Search for the cell housing the specified text and yield its (x, y) center coordinate. 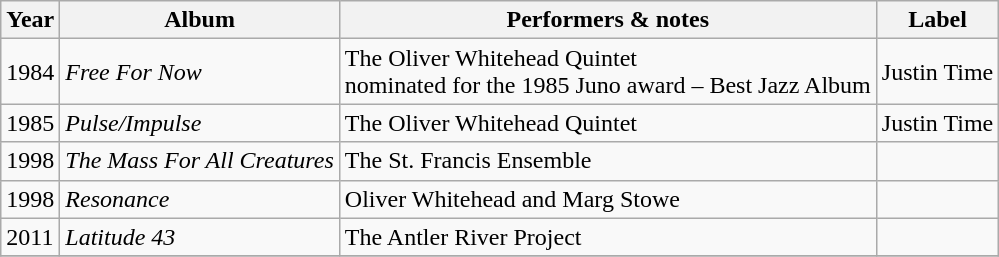
1984 (30, 72)
1985 (30, 123)
Latitude 43 (200, 237)
The Mass For All Creatures (200, 161)
Resonance (200, 199)
The St. Francis Ensemble (608, 161)
Pulse/Impulse (200, 123)
The Oliver Whitehead Quintetnominated for the 1985 Juno award – Best Jazz Album (608, 72)
Label (937, 20)
The Antler River Project (608, 237)
Album (200, 20)
Oliver Whitehead and Marg Stowe (608, 199)
Performers & notes (608, 20)
2011 (30, 237)
Free For Now (200, 72)
Year (30, 20)
The Oliver Whitehead Quintet (608, 123)
